From the cell containing the given text, extract its center point as [X, Y] coordinate. 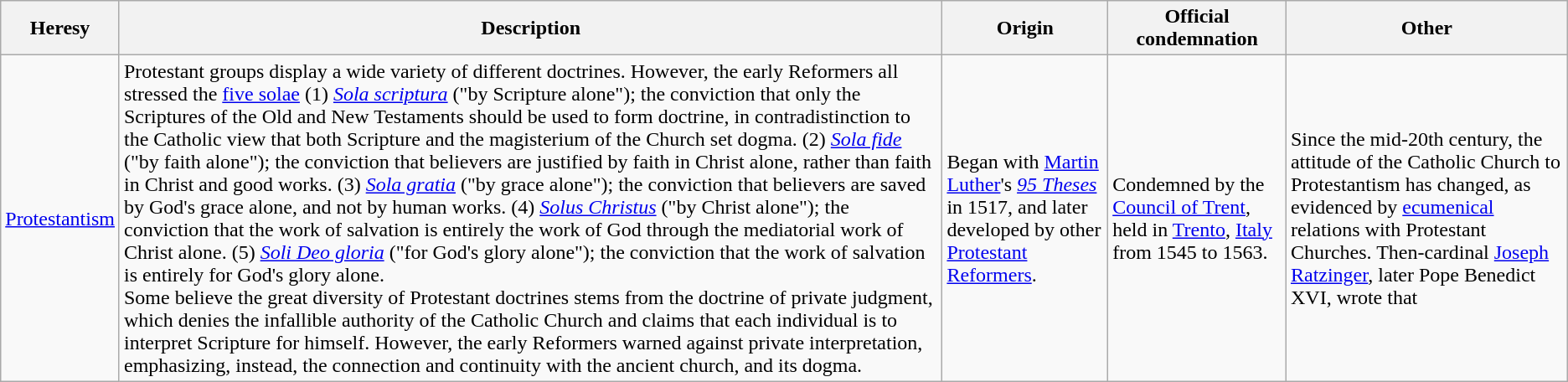
Origin [1025, 28]
Began with Martin Luther's 95 Theses in 1517, and later developed by other Protestant Reformers. [1025, 218]
Official condemnation [1198, 28]
Description [530, 28]
Condemned by the Council of Trent, held in Trento, Italy from 1545 to 1563. [1198, 218]
Other [1426, 28]
Protestantism [60, 218]
Heresy [60, 28]
